Detect which cell encompasses the target text, then output its (x, y) center coordinate. 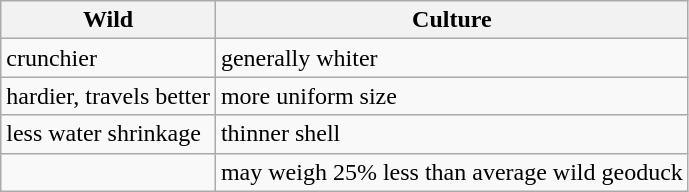
more uniform size (452, 96)
Culture (452, 20)
crunchier (108, 58)
Wild (108, 20)
less water shrinkage (108, 134)
may weigh 25% less than average wild geoduck (452, 172)
generally whiter (452, 58)
hardier, travels better (108, 96)
thinner shell (452, 134)
